For the text-containing cell, return its midpoint in [X, Y] coordinate format. 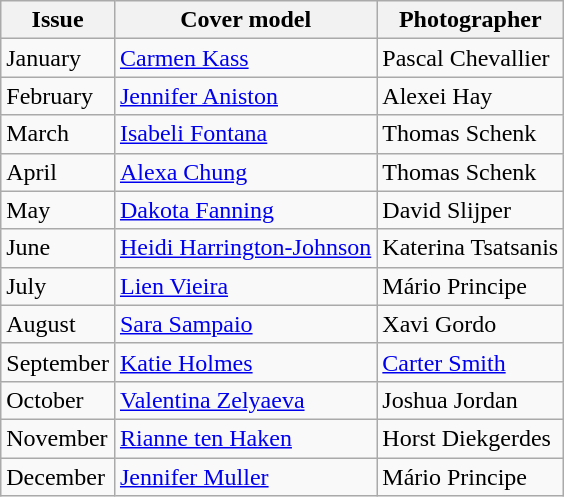
Photographer [470, 20]
Horst Diekgerdes [470, 438]
January [58, 58]
Isabeli Fontana [245, 134]
Xavi Gordo [470, 324]
July [58, 286]
November [58, 438]
Joshua Jordan [470, 400]
August [58, 324]
Katerina Tsatsanis [470, 248]
Carter Smith [470, 362]
Rianne ten Haken [245, 438]
Valentina Zelyaeva [245, 400]
April [58, 172]
December [58, 477]
Jennifer Aniston [245, 96]
Alexa Chung [245, 172]
Jennifer Muller [245, 477]
Issue [58, 20]
October [58, 400]
June [58, 248]
Lien Vieira [245, 286]
Dakota Fanning [245, 210]
September [58, 362]
Heidi Harrington-Johnson [245, 248]
Katie Holmes [245, 362]
March [58, 134]
Pascal Chevallier [470, 58]
Sara Sampaio [245, 324]
May [58, 210]
Alexei Hay [470, 96]
David Slijper [470, 210]
February [58, 96]
Cover model [245, 20]
Carmen Kass [245, 58]
